Detect which cell encompasses the target text, then output its [X, Y] center coordinate. 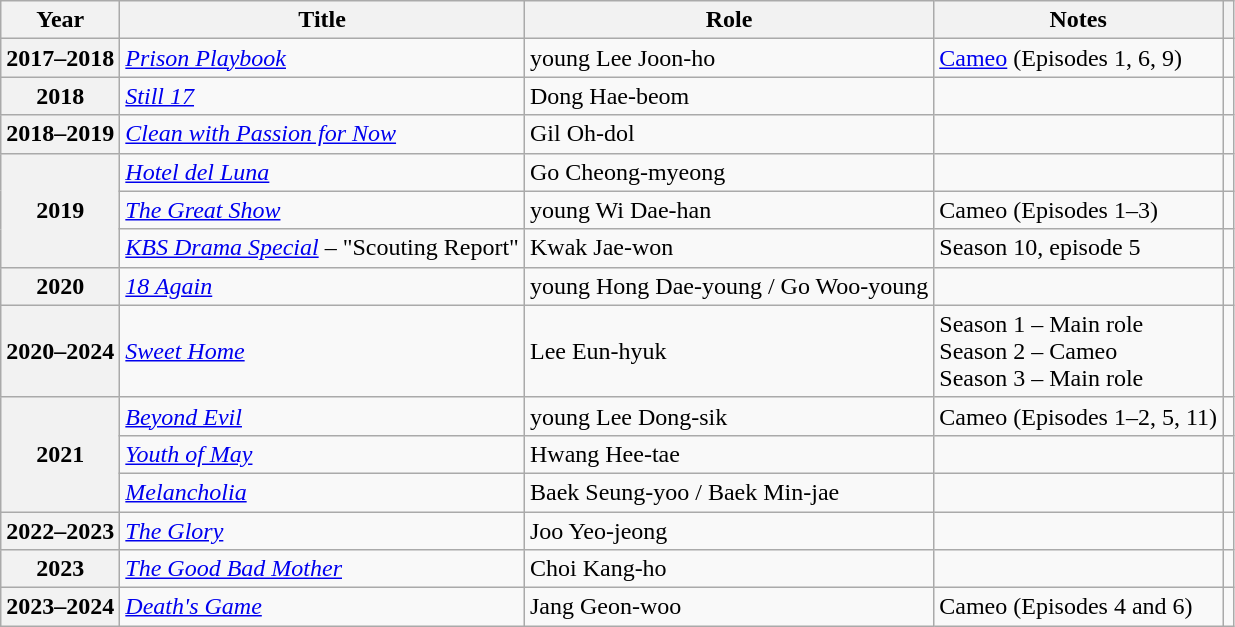
young Hong Dae-young / Go Woo-young [728, 286]
Year [60, 20]
Season 1 – Main roleSeason 2 – CameoSeason 3 – Main role [1078, 351]
Lee Eun-hyuk [728, 351]
2023–2024 [60, 607]
Notes [1078, 20]
young Wi Dae-han [728, 210]
young Lee Dong-sik [728, 416]
Jang Geon-woo [728, 607]
Clean with Passion for Now [322, 134]
Title [322, 20]
2018 [60, 96]
The Good Bad Mother [322, 569]
2020–2024 [60, 351]
2017–2018 [60, 58]
2018–2019 [60, 134]
Still 17 [322, 96]
2022–2023 [60, 531]
Beyond Evil [322, 416]
young Lee Joon-ho [728, 58]
Death's Game [322, 607]
Prison Playbook [322, 58]
2023 [60, 569]
Gil Oh-dol [728, 134]
18 Again [322, 286]
Season 10, episode 5 [1078, 248]
2021 [60, 454]
Joo Yeo-jeong [728, 531]
KBS Drama Special – "Scouting Report" [322, 248]
2019 [60, 210]
Cameo (Episodes 4 and 6) [1078, 607]
Dong Hae-beom [728, 96]
Cameo (Episodes 1, 6, 9) [1078, 58]
Melancholia [322, 492]
Baek Seung-yoo / Baek Min-jae [728, 492]
Youth of May [322, 454]
Cameo (Episodes 1–2, 5, 11) [1078, 416]
Cameo (Episodes 1–3) [1078, 210]
Hotel del Luna [322, 172]
2020 [60, 286]
The Glory [322, 531]
Choi Kang-ho [728, 569]
Role [728, 20]
Kwak Jae-won [728, 248]
Go Cheong-myeong [728, 172]
The Great Show [322, 210]
Hwang Hee-tae [728, 454]
Sweet Home [322, 351]
